Provide the [x, y] coordinate of the cell's center where the given text is located.  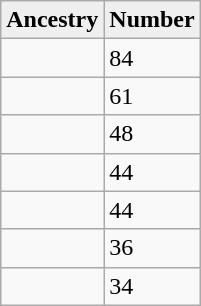
84 [152, 58]
34 [152, 286]
Ancestry [52, 20]
36 [152, 248]
Number [152, 20]
61 [152, 96]
48 [152, 134]
